Return the (X, Y) coordinate for the center point of the cell that contains the specified text.  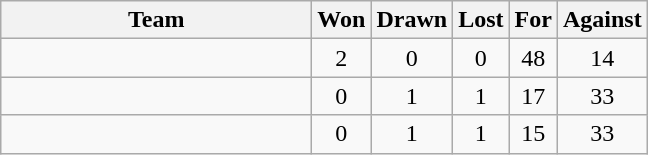
For (533, 20)
15 (533, 134)
48 (533, 58)
Against (602, 20)
2 (342, 58)
Drawn (412, 20)
17 (533, 96)
14 (602, 58)
Team (156, 20)
Lost (481, 20)
Won (342, 20)
